Return the (X, Y) coordinate for the center point of the cell that contains the specified text.  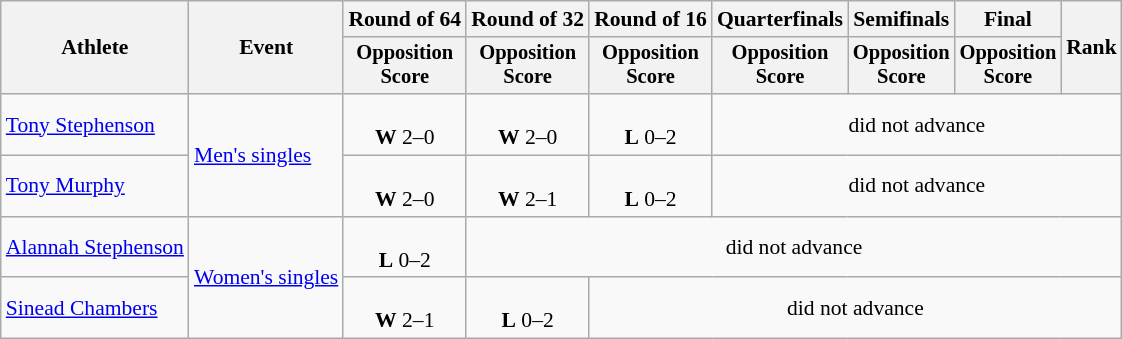
Tony Murphy (95, 186)
Rank (1092, 48)
Quarterfinals (780, 19)
Women's singles (266, 278)
Semifinals (902, 19)
Round of 16 (650, 19)
Sinead Chambers (95, 308)
Tony Stephenson (95, 124)
Athlete (95, 48)
Final (1008, 19)
Men's singles (266, 155)
Alannah Stephenson (95, 248)
Round of 32 (528, 19)
Round of 64 (404, 19)
Event (266, 48)
